Return [X, Y] of the center of cell containing provided text 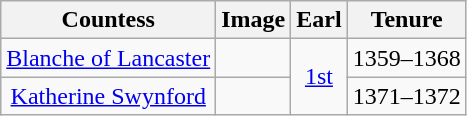
Earl [319, 20]
Blanche of Lancaster [108, 58]
Katherine Swynford [108, 96]
1371–1372 [406, 96]
1359–1368 [406, 58]
Tenure [406, 20]
Countess [108, 20]
1st [319, 77]
Image [254, 20]
